Search for the cell housing the specified text and yield its (x, y) center coordinate. 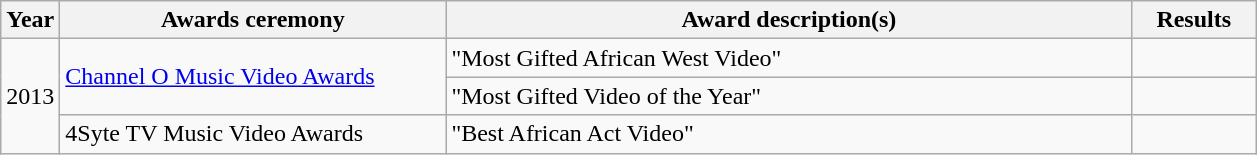
Results (1194, 20)
Year (30, 20)
2013 (30, 96)
4Syte TV Music Video Awards (253, 134)
Award description(s) (789, 20)
"Most Gifted Video of the Year" (789, 96)
"Best African Act Video" (789, 134)
"Most Gifted African West Video" (789, 58)
Channel O Music Video Awards (253, 77)
Awards ceremony (253, 20)
